Return the (x, y) coordinate for the center point of the cell that contains the specified text.  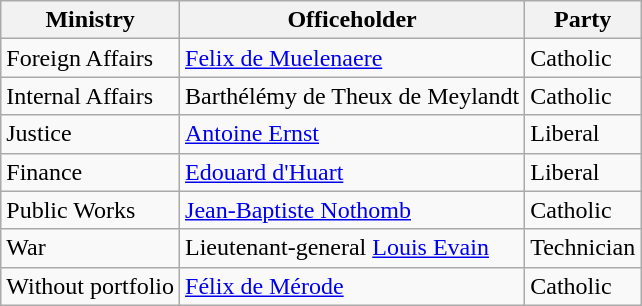
Finance (90, 172)
Barthélémy de Theux de Meylandt (352, 96)
Party (583, 20)
Antoine Ernst (352, 134)
Felix de Muelenaere (352, 58)
Justice (90, 134)
Edouard d'Huart (352, 172)
Félix de Mérode (352, 286)
Foreign Affairs (90, 58)
Ministry (90, 20)
Officeholder (352, 20)
Jean-Baptiste Nothomb (352, 210)
War (90, 248)
Lieutenant-general Louis Evain (352, 248)
Public Works (90, 210)
Technician (583, 248)
Internal Affairs (90, 96)
Without portfolio (90, 286)
